Identify which cell holds the provided text, then report its [x, y] central coordinate. 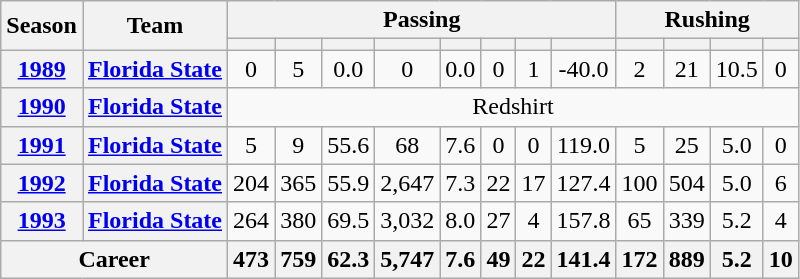
5,747 [408, 259]
339 [686, 221]
889 [686, 259]
759 [298, 259]
365 [298, 183]
10.5 [736, 69]
119.0 [584, 145]
127.4 [584, 183]
55.9 [348, 183]
141.4 [584, 259]
65 [640, 221]
100 [640, 183]
27 [498, 221]
Team [154, 26]
1992 [42, 183]
1993 [42, 221]
9 [298, 145]
25 [686, 145]
Career [114, 259]
69.5 [348, 221]
Rushing [707, 20]
157.8 [584, 221]
264 [252, 221]
1989 [42, 69]
10 [780, 259]
1990 [42, 107]
8.0 [460, 221]
-40.0 [584, 69]
17 [534, 183]
62.3 [348, 259]
204 [252, 183]
2,647 [408, 183]
21 [686, 69]
7.3 [460, 183]
55.6 [348, 145]
3,032 [408, 221]
Redshirt [514, 107]
504 [686, 183]
68 [408, 145]
1 [534, 69]
Passing [422, 20]
6 [780, 183]
Season [42, 26]
172 [640, 259]
1991 [42, 145]
380 [298, 221]
49 [498, 259]
473 [252, 259]
2 [640, 69]
